Locate the cell with the specified text and output its [x, y] center coordinate. 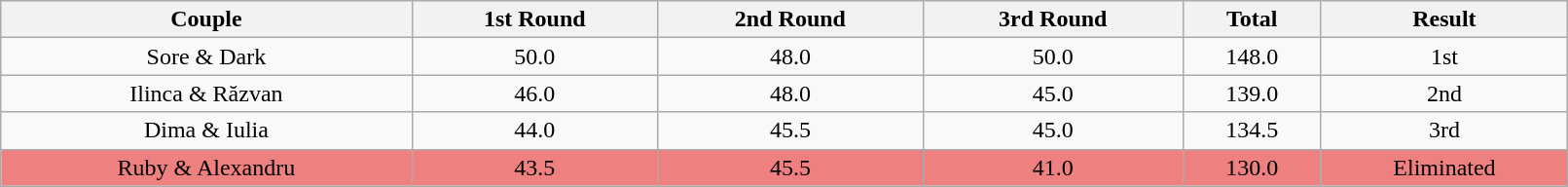
1st Round [534, 19]
1st [1444, 56]
Sore & Dark [206, 56]
Couple [206, 19]
Result [1444, 19]
44.0 [534, 131]
2nd [1444, 93]
139.0 [1252, 93]
43.5 [534, 168]
Eliminated [1444, 168]
2nd Round [790, 19]
Total [1252, 19]
Ilinca & Răzvan [206, 93]
Ruby & Alexandru [206, 168]
41.0 [1053, 168]
Dima & Iulia [206, 131]
3rd Round [1053, 19]
148.0 [1252, 56]
134.5 [1252, 131]
130.0 [1252, 168]
3rd [1444, 131]
46.0 [534, 93]
